Search for the cell housing the specified text and yield its [X, Y] center coordinate. 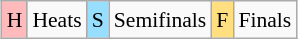
Semifinals [160, 20]
Finals [264, 20]
Heats [56, 20]
H [15, 20]
S [98, 20]
F [222, 20]
